Return the (x, y) coordinate for the center point of the cell that contains the specified text.  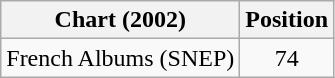
French Albums (SNEP) (120, 58)
Chart (2002) (120, 20)
74 (287, 58)
Position (287, 20)
